Return [x, y] of the center of cell containing provided text 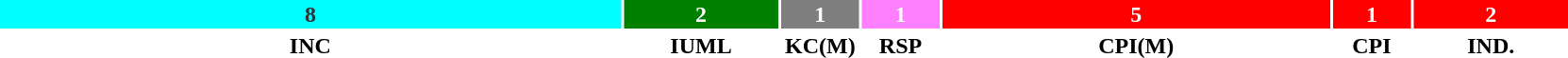
5 [1136, 14]
8 [310, 14]
